Provide the (X, Y) coordinate of the cell's center where the given text is located.  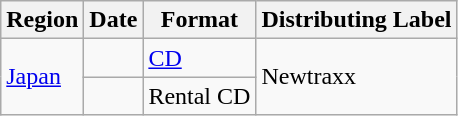
Rental CD (200, 96)
Distributing Label (356, 20)
Japan (42, 77)
Region (42, 20)
CD (200, 58)
Format (200, 20)
Date (114, 20)
Newtraxx (356, 77)
